From the cell containing the given text, extract its center point as (X, Y) coordinate. 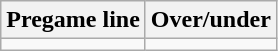
Pregame line (74, 20)
Over/under (210, 20)
